Return [x, y] of the center of cell containing provided text 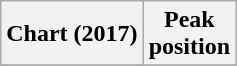
Peakposition [189, 34]
Chart (2017) [72, 34]
